Scan for the cell matching the given text and deliver its (x, y) coordinate at center. 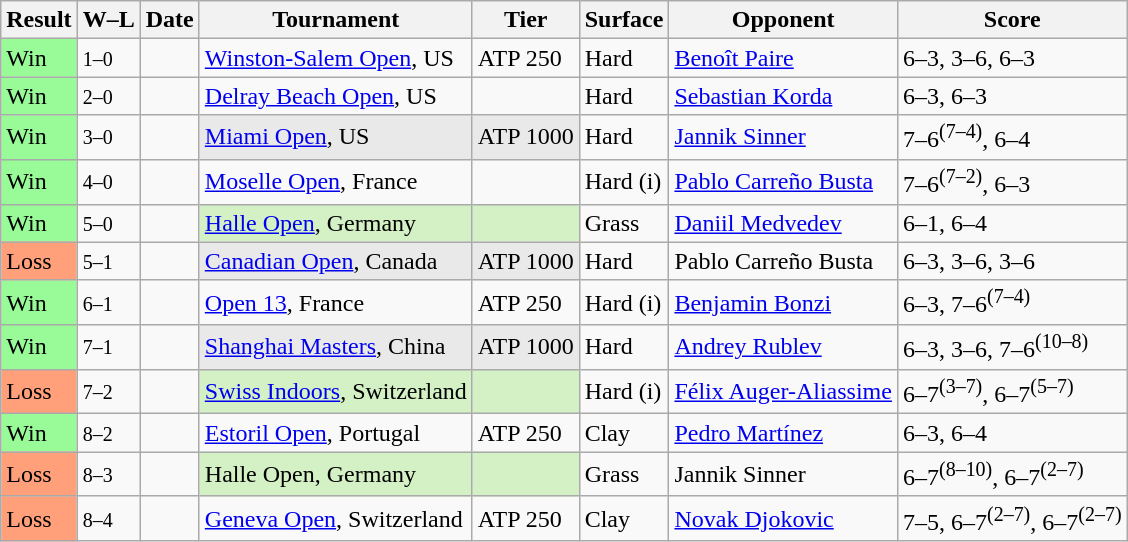
6–3, 3–6, 6–3 (1012, 58)
6–3, 3–6, 3–6 (1012, 261)
6–1 (108, 302)
Moselle Open, France (336, 182)
Tier (526, 20)
Daniil Medvedev (784, 223)
4–0 (108, 182)
Novak Djokovic (784, 518)
Pedro Martínez (784, 433)
Result (39, 20)
6–7(8–10), 6–7(2–7) (1012, 474)
Benjamin Bonzi (784, 302)
6–3, 7–6(7–4) (1012, 302)
Benoît Paire (784, 58)
8–4 (108, 518)
6–3, 3–6, 7–6(10–8) (1012, 348)
2–0 (108, 96)
7–2 (108, 392)
1–0 (108, 58)
3–0 (108, 138)
Winston-Salem Open, US (336, 58)
7–6(7–2), 6–3 (1012, 182)
Score (1012, 20)
8–2 (108, 433)
6–7(3–7), 6–7(5–7) (1012, 392)
6–1, 6–4 (1012, 223)
5–1 (108, 261)
Canadian Open, Canada (336, 261)
8–3 (108, 474)
Félix Auger-Aliassime (784, 392)
Miami Open, US (336, 138)
Geneva Open, Switzerland (336, 518)
Sebastian Korda (784, 96)
Opponent (784, 20)
Tournament (336, 20)
Open 13, France (336, 302)
Andrey Rublev (784, 348)
Delray Beach Open, US (336, 96)
7–6(7–4), 6–4 (1012, 138)
W–L (108, 20)
7–1 (108, 348)
Date (170, 20)
Shanghai Masters, China (336, 348)
6–3, 6–3 (1012, 96)
5–0 (108, 223)
Swiss Indoors, Switzerland (336, 392)
Estoril Open, Portugal (336, 433)
7–5, 6–7(2–7), 6–7(2–7) (1012, 518)
Surface (624, 20)
6–3, 6–4 (1012, 433)
